From the cell containing the given text, extract its center point as (X, Y) coordinate. 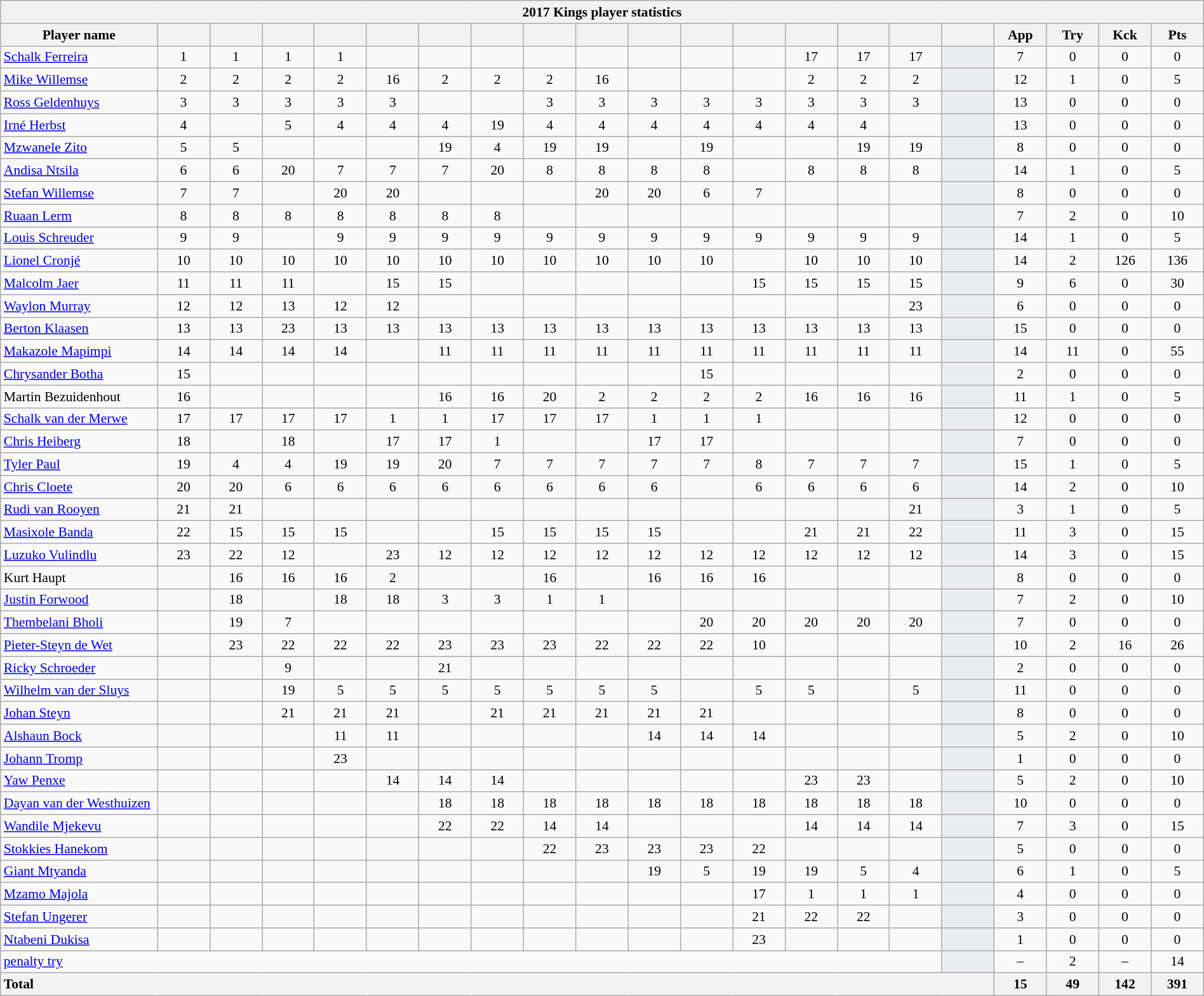
Stefan Willemse (79, 193)
Masixole Banda (79, 533)
Try (1073, 35)
Thembelani Bholi (79, 623)
Stefan Ungerer (79, 917)
Player name (79, 35)
Ntabeni Dukisa (79, 940)
Lionel Cronjé (79, 261)
Kck (1125, 35)
Johan Steyn (79, 714)
26 (1177, 646)
Berton Klaasen (79, 329)
Wilhelm van der Sluys (79, 691)
Giant Mtyanda (79, 872)
Ross Geldenhuys (79, 103)
Pieter-Steyn de Wet (79, 646)
Andisa Ntsila (79, 171)
Schalk Ferreira (79, 57)
Alshaun Bock (79, 736)
Mzwanele Zito (79, 148)
Pts (1177, 35)
Chris Heiberg (79, 442)
Chris Cloete (79, 487)
Luzuko Vulindlu (79, 555)
49 (1073, 985)
App (1020, 35)
142 (1125, 985)
Malcolm Jaer (79, 284)
Tyler Paul (79, 465)
Ruaan Lerm (79, 216)
55 (1177, 352)
Yaw Penxe (79, 781)
Rudi van Rooyen (79, 510)
Stokkies Hanekom (79, 849)
Justin Forwood (79, 600)
136 (1177, 261)
Mzamo Majola (79, 894)
Louis Schreuder (79, 238)
Irné Herbst (79, 125)
Schalk van der Merwe (79, 419)
penalty try (471, 962)
Wandile Mjekevu (79, 827)
Chrysander Botha (79, 374)
Mike Willemse (79, 80)
391 (1177, 985)
Martin Bezuidenhout (79, 397)
2017 Kings player statistics (602, 12)
Dayan van der Westhuizen (79, 804)
30 (1177, 284)
Waylon Murray (79, 306)
126 (1125, 261)
Total (498, 985)
Ricky Schroeder (79, 668)
Kurt Haupt (79, 578)
Johann Tromp (79, 759)
Makazole Mapimpi (79, 352)
